Scan for the cell matching the given text and deliver its [x, y] coordinate at center. 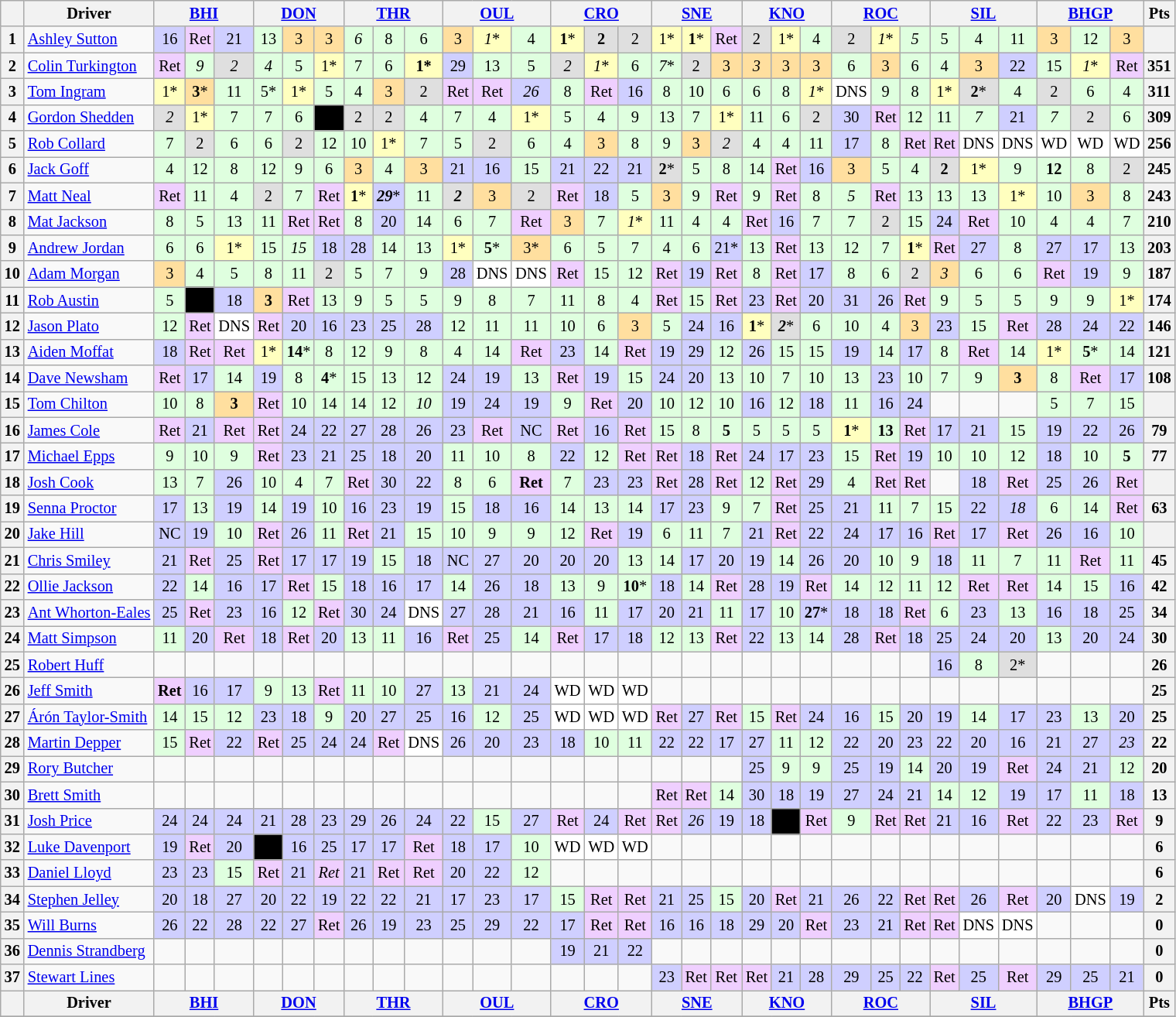
Jack Goff [89, 169]
Aiden Moffat [89, 352]
Matt Neal [89, 196]
243 [1159, 196]
Dennis Strandberg [89, 951]
29* [388, 196]
245 [1159, 169]
Matt Simpson [89, 639]
Rory Butcher [89, 769]
146 [1159, 326]
79 [1159, 430]
James Cole [89, 430]
Mat Jackson [89, 222]
Adam Morgan [89, 274]
35 [12, 925]
4* [329, 378]
77 [1159, 456]
Jake Hill [89, 534]
Martin Depper [89, 743]
Árón Taylor-Smith [89, 717]
Rob Austin [89, 300]
21* [726, 248]
Rob Collard [89, 144]
210 [1159, 222]
Daniel Lloyd [89, 873]
Robert Huff [89, 665]
311 [1159, 91]
Ant Whorton-Eales [89, 612]
187 [1159, 274]
256 [1159, 144]
Will Burns [89, 925]
10* [635, 587]
Jason Plato [89, 326]
121 [1159, 352]
Jeff Smith [89, 690]
Colin Turkington [89, 66]
42 [1159, 587]
Ashley Sutton [89, 39]
45 [1159, 560]
Tom Ingram [89, 91]
Gordon Shedden [89, 118]
351 [1159, 66]
Dave Newsham [89, 378]
7* [667, 66]
Brett Smith [89, 795]
27* [816, 612]
Josh Price [89, 821]
Stewart Lines [89, 978]
Luke Davenport [89, 847]
Michael Epps [89, 456]
37 [12, 978]
63 [1159, 508]
Stephen Jelley [89, 899]
309 [1159, 118]
1 [12, 39]
33 [12, 873]
108 [1159, 378]
Chris Smiley [89, 560]
203 [1159, 248]
Senna Proctor [89, 508]
Tom Chilton [89, 404]
14* [299, 352]
36 [12, 951]
Andrew Jordan [89, 248]
32 [12, 847]
Ollie Jackson [89, 587]
174 [1159, 300]
Josh Cook [89, 482]
